Extract the (X, Y) coordinate from the center of the cell holding the provided text.  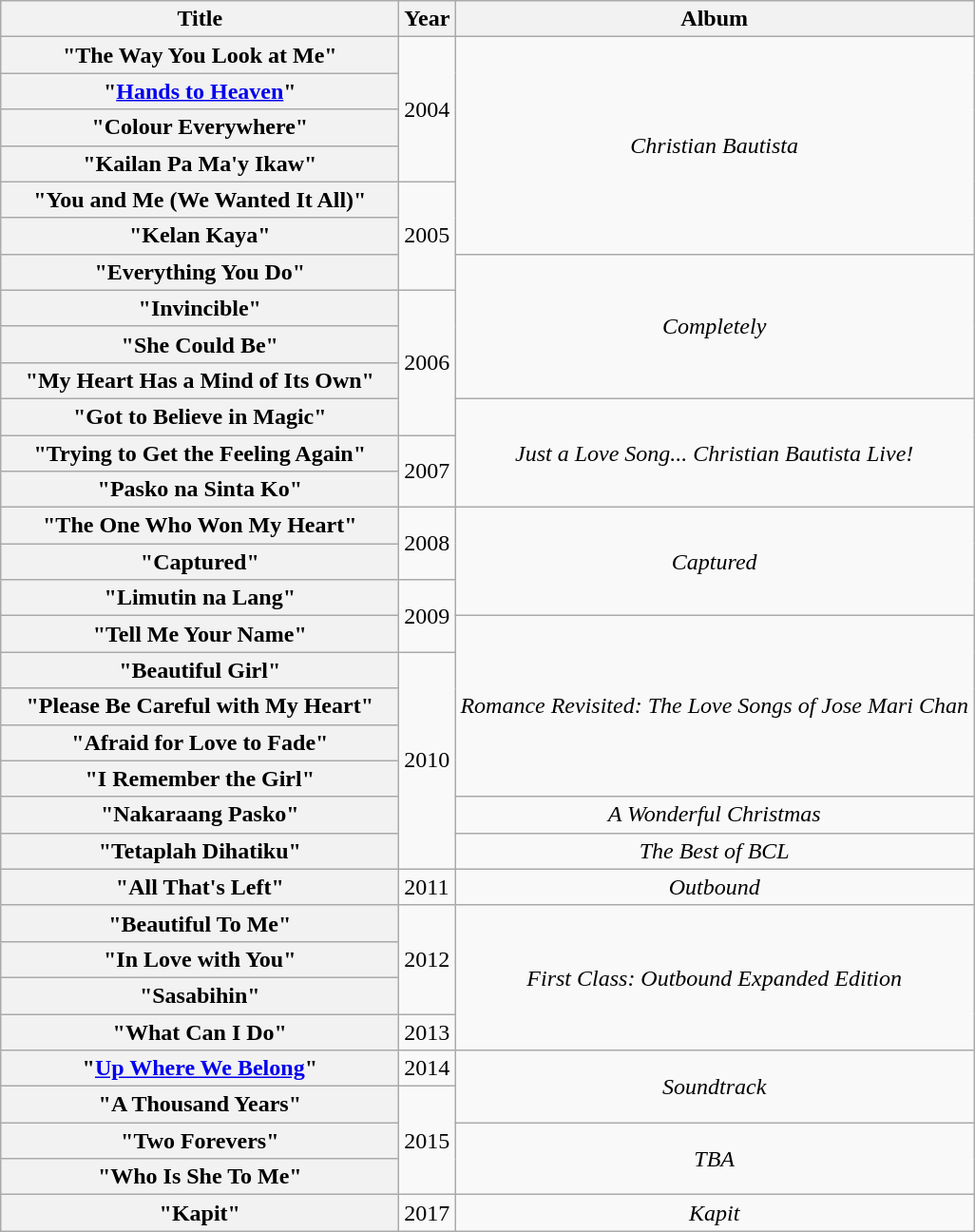
Year (428, 19)
Captured (715, 562)
2014 (428, 1068)
"Nakaraang Pasko" (200, 815)
"Kapit" (200, 1213)
"Afraid for Love to Fade" (200, 742)
"My Heart Has a Mind of Its Own" (200, 380)
"Kelan Kaya" (200, 236)
Title (200, 19)
"Invincible" (200, 308)
2010 (428, 760)
Album (715, 19)
"Trying to Get the Feeling Again" (200, 453)
2005 (428, 236)
"The One Who Won My Heart" (200, 526)
"Captured" (200, 562)
"You and Me (We Wanted It All)" (200, 200)
"Kailan Pa Ma'y Ikaw" (200, 164)
Christian Bautista (715, 145)
2015 (428, 1141)
"I Remember the Girl" (200, 779)
"Who Is She To Me" (200, 1177)
2009 (428, 616)
"What Can I Do" (200, 1031)
"Everything You Do" (200, 272)
"She Could Be" (200, 344)
"A Thousand Years" (200, 1105)
"Tell Me Your Name" (200, 634)
"Up Where We Belong" (200, 1068)
"Limutin na Lang" (200, 598)
The Best of BCL (715, 851)
TBA (715, 1159)
2008 (428, 544)
Kapit (715, 1213)
Outbound (715, 887)
"The Way You Look at Me" (200, 55)
"Got to Believe in Magic" (200, 416)
"Pasko na Sinta Ko" (200, 490)
"Please Be Careful with My Heart" (200, 706)
"Tetaplah Dihatiku" (200, 851)
2006 (428, 362)
Completely (715, 326)
"Beautiful To Me" (200, 923)
2013 (428, 1031)
2007 (428, 472)
A Wonderful Christmas (715, 815)
2011 (428, 887)
"Sasabihin" (200, 995)
2017 (428, 1213)
Romance Revisited: The Love Songs of Jose Mari Chan (715, 706)
"Colour Everywhere" (200, 127)
2012 (428, 959)
2004 (428, 109)
First Class: Outbound Expanded Edition (715, 977)
"Hands to Heaven" (200, 91)
Just a Love Song... Christian Bautista Live! (715, 452)
Soundtrack (715, 1087)
"In Love with You" (200, 959)
"Beautiful Girl" (200, 670)
"Two Forevers" (200, 1141)
"All That's Left" (200, 887)
